Find where the given text appears and provide that cell's center as [x, y] coordinate. 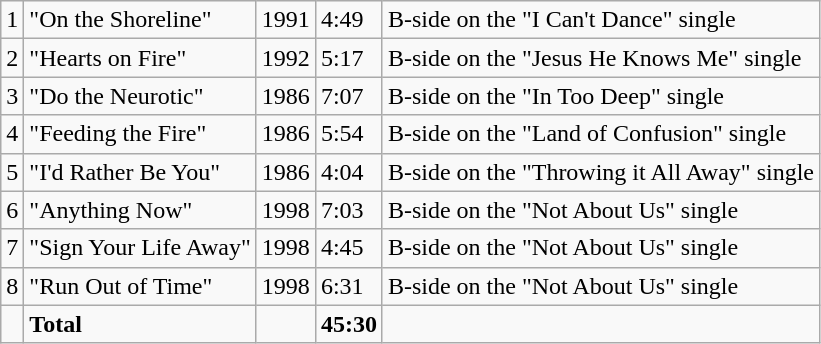
"Run Out of Time" [140, 286]
7 [12, 248]
1992 [286, 58]
5 [12, 172]
B-side on the "Land of Confusion" single [600, 134]
1991 [286, 20]
7:03 [348, 210]
Total [140, 324]
1 [12, 20]
"Sign Your Life Away" [140, 248]
"Anything Now" [140, 210]
6 [12, 210]
4 [12, 134]
"I'd Rather Be You" [140, 172]
7:07 [348, 96]
3 [12, 96]
"Hearts on Fire" [140, 58]
"On the Shoreline" [140, 20]
5:17 [348, 58]
4:45 [348, 248]
B-side on the "In Too Deep" single [600, 96]
4:04 [348, 172]
2 [12, 58]
B-side on the "Jesus He Knows Me" single [600, 58]
8 [12, 286]
B-side on the "Throwing it All Away" single [600, 172]
6:31 [348, 286]
"Do the Neurotic" [140, 96]
"Feeding the Fire" [140, 134]
45:30 [348, 324]
B-side on the "I Can't Dance" single [600, 20]
5:54 [348, 134]
4:49 [348, 20]
